Return the (x, y) coordinate for the center point of the cell that contains the specified text.  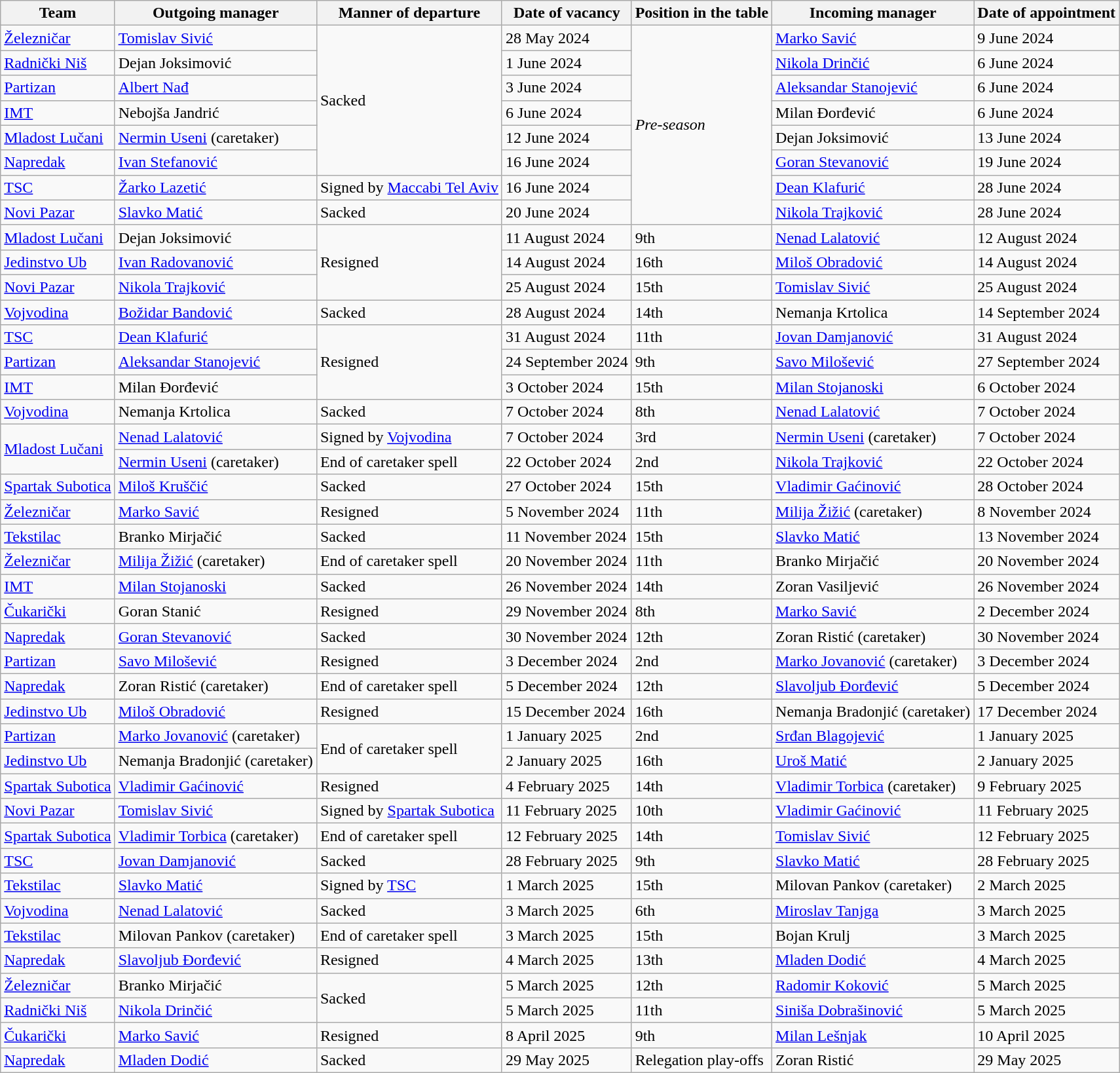
Date of appointment (1047, 13)
10th (701, 811)
Team (58, 13)
28 May 2024 (567, 38)
Pre-season (701, 125)
8 November 2024 (1047, 512)
20 June 2024 (567, 212)
1 March 2025 (567, 886)
13 June 2024 (1047, 138)
27 September 2024 (1047, 362)
Zoran Ristić (873, 1060)
11 August 2024 (567, 237)
Zoran Vasiljević (873, 586)
Date of vacancy (567, 13)
13 November 2024 (1047, 536)
13th (701, 960)
17 December 2024 (1047, 711)
Albert Nađ (215, 88)
3rd (701, 437)
Manner of departure (409, 13)
3 October 2024 (567, 387)
11 November 2024 (567, 536)
Position in the table (701, 13)
Signed by TSC (409, 886)
Žarko Lazetić (215, 187)
24 September 2024 (567, 362)
14 September 2024 (1047, 312)
4 February 2025 (567, 786)
Outgoing manager (215, 13)
10 April 2025 (1047, 1035)
2 December 2024 (1047, 611)
8 April 2025 (567, 1035)
Signed by Spartak Subotica (409, 811)
19 June 2024 (1047, 162)
Relegation play-offs (701, 1060)
Milan Lešnjak (873, 1035)
12 June 2024 (567, 138)
28 August 2024 (567, 312)
1 June 2024 (567, 63)
Uroš Matić (873, 761)
9 June 2024 (1047, 38)
Miroslav Tanjga (873, 911)
Radomir Koković (873, 985)
Ivan Stefanović (215, 162)
Goran Stanić (215, 611)
6th (701, 911)
2 March 2025 (1047, 886)
12 August 2024 (1047, 237)
Ivan Radovanović (215, 262)
9 February 2025 (1047, 786)
Signed by Vojvodina (409, 437)
6 October 2024 (1047, 387)
28 October 2024 (1047, 487)
Nebojša Jandrić (215, 113)
Incoming manager (873, 13)
5 November 2024 (567, 512)
Miloš Kruščić (215, 487)
Bojan Krulj (873, 935)
Srđan Blagojević (873, 736)
Božidar Bandović (215, 312)
15 December 2024 (567, 711)
3 June 2024 (567, 88)
Siniša Dobrašinović (873, 1010)
27 October 2024 (567, 487)
29 November 2024 (567, 611)
Signed by Maccabi Tel Aviv (409, 187)
